Extract the (X, Y) coordinate from the center of the cell holding the provided text.  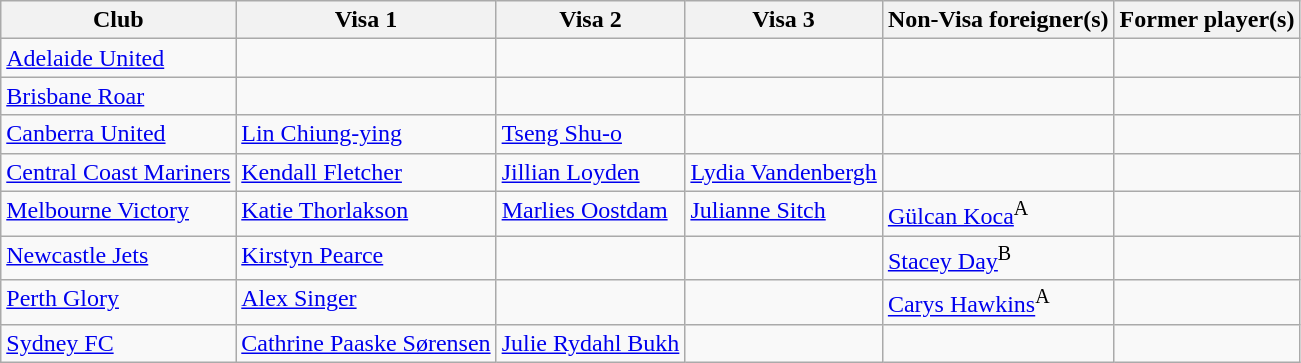
Visa 2 (590, 20)
Alex Singer (366, 302)
Adelaide United (118, 58)
Carys HawkinsA (998, 302)
Tseng Shu-o (590, 134)
Perth Glory (118, 302)
Melbourne Victory (118, 214)
Jillian Loyden (590, 172)
Marlies Oostdam (590, 214)
Canberra United (118, 134)
Julie Rydahl Bukh (590, 344)
Katie Thorlakson (366, 214)
Cathrine Paaske Sørensen (366, 344)
Newcastle Jets (118, 258)
Kirstyn Pearce (366, 258)
Central Coast Mariners (118, 172)
Non-Visa foreigner(s) (998, 20)
Stacey DayB (998, 258)
Gülcan KocaA (998, 214)
Former player(s) (1207, 20)
Club (118, 20)
Visa 3 (784, 20)
Lydia Vandenbergh (784, 172)
Lin Chiung-ying (366, 134)
Visa 1 (366, 20)
Sydney FC (118, 344)
Brisbane Roar (118, 96)
Julianne Sitch (784, 214)
Kendall Fletcher (366, 172)
